Return the (x, y) coordinate for the center point of the cell that contains the specified text.  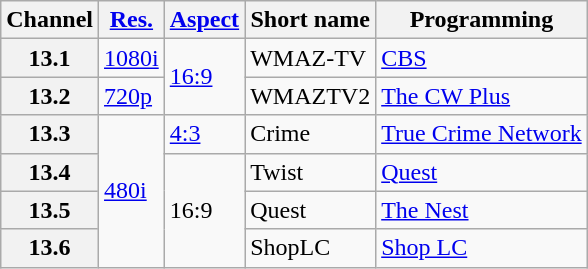
13.3 (50, 134)
13.1 (50, 58)
The CW Plus (482, 96)
13.6 (50, 248)
Short name (310, 20)
480i (132, 191)
Shop LC (482, 248)
True Crime Network (482, 134)
13.4 (50, 172)
Twist (310, 172)
Aspect (204, 20)
1080i (132, 58)
4:3 (204, 134)
13.2 (50, 96)
720p (132, 96)
The Nest (482, 210)
Channel (50, 20)
ShopLC (310, 248)
WMAZTV2 (310, 96)
Crime (310, 134)
Programming (482, 20)
WMAZ-TV (310, 58)
Res. (132, 20)
CBS (482, 58)
13.5 (50, 210)
